Return [X, Y] of the center of cell containing provided text 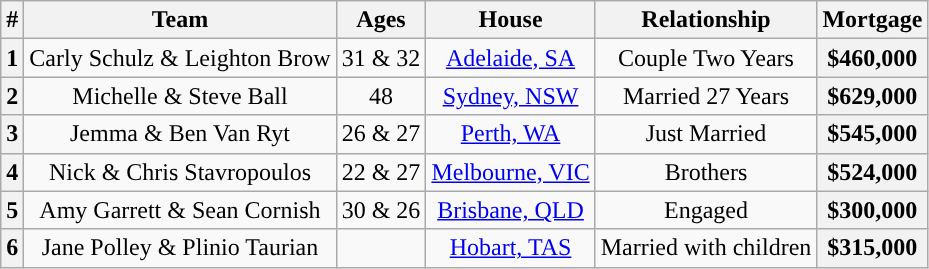
1 [12, 58]
$315,000 [872, 248]
Perth, WA [510, 134]
Michelle & Steve Ball [180, 96]
5 [12, 210]
Married 27 Years [706, 96]
48 [381, 96]
Brothers [706, 172]
Hobart, TAS [510, 248]
Mortgage [872, 20]
$524,000 [872, 172]
Jane Polley & Plinio Taurian [180, 248]
2 [12, 96]
Adelaide, SA [510, 58]
22 & 27 [381, 172]
6 [12, 248]
Sydney, NSW [510, 96]
# [12, 20]
Engaged [706, 210]
Married with children [706, 248]
Ages [381, 20]
$545,000 [872, 134]
Team [180, 20]
Relationship [706, 20]
Just Married [706, 134]
House [510, 20]
Nick & Chris Stavropoulos [180, 172]
$629,000 [872, 96]
Couple Two Years [706, 58]
26 & 27 [381, 134]
3 [12, 134]
Jemma & Ben Van Ryt [180, 134]
Melbourne, VIC [510, 172]
Brisbane, QLD [510, 210]
31 & 32 [381, 58]
Carly Schulz & Leighton Brow [180, 58]
$460,000 [872, 58]
4 [12, 172]
30 & 26 [381, 210]
Amy Garrett & Sean Cornish [180, 210]
$300,000 [872, 210]
